Determine the (X, Y) coordinate at the center of the cell enclosing the given text.  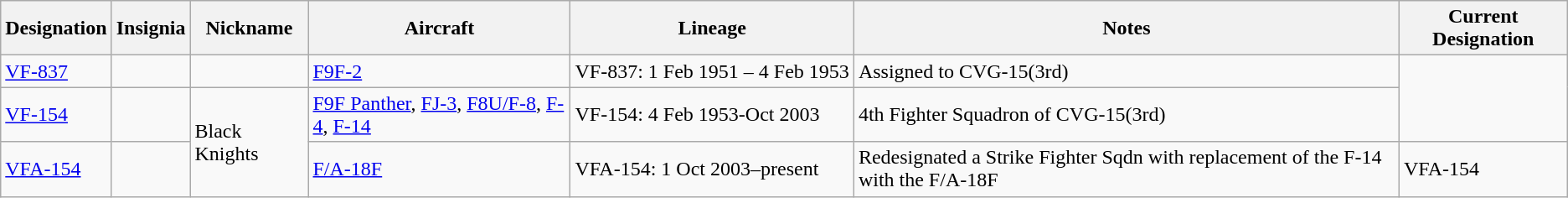
VF-837 (56, 71)
4th Fighter Squadron of CVG-15(3rd) (1126, 114)
Aircraft (439, 29)
Assigned to CVG-15(3rd) (1126, 71)
VFA-154: 1 Oct 2003–present (712, 169)
Designation (56, 29)
Redesignated a Strike Fighter Sqdn with replacement of the F-14 with the F/A-18F (1126, 169)
VF-837: 1 Feb 1951 – 4 Feb 1953 (712, 71)
VF-154 (56, 114)
Black Knights (250, 142)
F9F Panther, FJ-3, F8U/F-8, F-4, F-14 (439, 114)
Nickname (250, 29)
F9F-2 (439, 71)
VF-154: 4 Feb 1953-Oct 2003 (712, 114)
F/A-18F (439, 169)
Lineage (712, 29)
Current Designation (1483, 29)
Insignia (151, 29)
Notes (1126, 29)
